From the cell containing the given text, extract its center point as (x, y) coordinate. 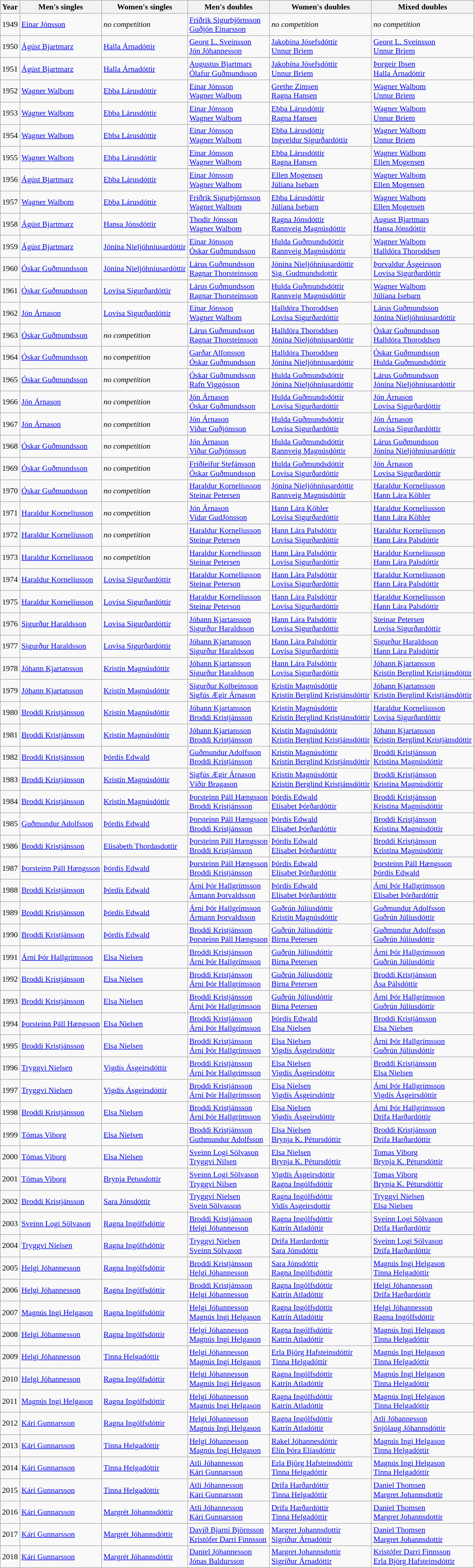
Tryggvi NielsenSvein Sölvasson (228, 1201)
1978 (10, 668)
1995 (10, 1046)
1990 (10, 935)
2010 (10, 1379)
Árni Þór Hallgrímsson (61, 957)
Sveinn Logi Sölvason (61, 1224)
1993 (10, 1001)
1972 (10, 536)
1970 (10, 490)
Thodir JónssonWagner Walbom (228, 225)
Sigurður HaraldssonHann Lára Palsdóttir (423, 646)
Óskar GuðmundssonRafn Viggósson (228, 380)
1998 (10, 1112)
1966 (10, 402)
2011 (10, 1402)
Ragna IngólfsdóttirVidís Asgeirsdottir (320, 1201)
2003 (10, 1224)
Kristófer Darri FinnssonErla Björg Hafsteinsdóttir (423, 1556)
2012 (10, 1423)
2000 (10, 1157)
1957 (10, 202)
1988 (10, 891)
Friðleifur StefánssonÓskar Guðmundsson (228, 469)
Ragna JónsdóttirRannveig Magnúsdóttir (320, 225)
Þórdís EdwaldElsa Nielsen (320, 1024)
Ebba LárusdóttirJúlíana Isebarn (320, 202)
Einar JónssonÓskar Guðmundsson (228, 246)
2002 (10, 1201)
1959 (10, 246)
Óskar GuðmundssonHulda Guðmundsdóttir (423, 357)
Þorgeir IbsenHalla Árnadóttir (423, 69)
Men's doubles (228, 7)
Broddi KristjánssonÁsa Pálsdóttir (423, 979)
Jón ÁrnasonÓskar Guðmundsson (228, 402)
1975 (10, 602)
Garðar AlfonssonÓskar Guðmundsson (228, 357)
1991 (10, 957)
Georg L. SveinssonUnnur Briem (423, 47)
1965 (10, 380)
Hansa Jónsdóttir (145, 225)
Þorvaldur ÁsgeirssonLovísa Sigurðardóttir (423, 269)
Halldóra ThoroddsenLovísa Sigurðardóttir (320, 313)
Broddi KristjánssonDrífa Harðardóttir (423, 1135)
Sigurður KolbeinssonSigfús Ægir Árnason (228, 691)
2013 (10, 1446)
Sara JónsdóttirRagna Ingólfsdóttir (320, 1268)
Daníel JóhannessonJónas Baldursson (228, 1556)
Helgi JóhannessonDrífa Harðardóttir (423, 1290)
2018 (10, 1556)
Friðrik SigurbjörnssonWagner Walbom (228, 202)
1961 (10, 291)
2004 (10, 1246)
Elisabeth Thordasdottir (145, 846)
1955 (10, 158)
2005 (10, 1268)
Wagner WalbomJúlíana Isebarn (423, 291)
1986 (10, 846)
Year (10, 7)
August BjartmarsHansa Jónsdóttir (423, 225)
Tryggvi NielsenSveinn Sölvason (228, 1246)
1958 (10, 225)
Helgi JóhannessonRagna Ingólfsdóttir (423, 1312)
Hann Lára KöhlerLovísa Sigurðardóttir (320, 513)
1951 (10, 69)
Þorsteinn Páll HængssonÞórdís Edwald (423, 868)
1996 (10, 1068)
Vigdís ÁsgeirsdóttirRagna Ingólfsdóttir (320, 1179)
2017 (10, 1535)
1964 (10, 357)
1981 (10, 735)
Grethe ZimsenRagna Hansen (320, 91)
Guðmundur Adolfsson (61, 824)
1997 (10, 1091)
1950 (10, 47)
Guðmundur AdolfssonBroddi Kristjánsson (228, 757)
Friðrik SigurbjörnssonGuðjón Einarsson (228, 25)
2001 (10, 1179)
1953 (10, 113)
2016 (10, 1512)
1982 (10, 757)
1985 (10, 824)
Jónína NieljóhníusardóttirRannveig Magnúsdóttir (320, 490)
1974 (10, 580)
2007 (10, 1312)
Ellen MogensenJúlíana Isebarn (320, 180)
Árni Þór HallgrímssonDrífa Harðardóttir (423, 1112)
1971 (10, 513)
1962 (10, 313)
Women's singles (145, 7)
Jón ÁrnasonVidar GudJónsson (228, 513)
Tryggvi NielsenElsa Nielsen (423, 1201)
2014 (10, 1468)
Georg L. SveinssonJón Jóhannesson (228, 47)
1963 (10, 336)
1949 (10, 25)
1999 (10, 1135)
Óskar GuðmundssonHalldóra Thoroddsen (423, 336)
Jónína NieljóhníusardóttirSig. Gudmundsdottir (320, 269)
1976 (10, 624)
Guðrún JúlíusdóttirKristín Magnúsdóttir (320, 913)
Steinar PetersenLovísa Sigurðardóttir (423, 624)
Drífa HardardottirSara Jónsdóttir (320, 1246)
2009 (10, 1357)
Wagner WalbomHalldóra Thoroddsen (423, 246)
Árni Þór HallgrímssonElísabet Þórðardóttir (423, 891)
1968 (10, 446)
Brynja Petusdottir (145, 1179)
Atli JóhannessonSnjólaug Jóhannsdóttir (423, 1423)
2008 (10, 1335)
Ebba LárusdóttirIngveldur Sigurðardóttir (320, 135)
1983 (10, 780)
1987 (10, 868)
2006 (10, 1290)
Hulda GuðmundsdóttirJónína Nieljóhníusardóttir (320, 380)
Women's doubles (320, 7)
1954 (10, 135)
1979 (10, 691)
1994 (10, 1024)
Sigfús Ægir ÁrnasonVíðir Bragason (228, 780)
1984 (10, 801)
1956 (10, 180)
Augustus BjartmarsÓlafur Guðmundsson (228, 69)
1989 (10, 913)
1980 (10, 713)
1977 (10, 646)
Árni Þór HallgrímssonVigdís Ásgeirsdóttir (423, 1091)
2015 (10, 1490)
1960 (10, 269)
1973 (10, 557)
Sara Jónsdóttir (145, 1201)
1992 (10, 979)
Einar Jónsson (61, 25)
Broddi KristjánssonÞorsteinn Páll Hængsson (228, 935)
Davíð Bjarni BjörnssonKristófer Darri Finnsson (228, 1535)
Mixed doubles (423, 7)
1952 (10, 91)
Haraldur KornelíussonLovísa Sigurðardóttir (423, 713)
Broddi KristjánssonGuthmundur Adolfsson (228, 1135)
Rakel JóhannesdóttirElín Þóra Elíasdóttir (320, 1446)
1969 (10, 469)
Men's singles (61, 7)
1967 (10, 424)
